Pinpoint the cell where the given text exists, returning its [X, Y] midpoint coordinate. 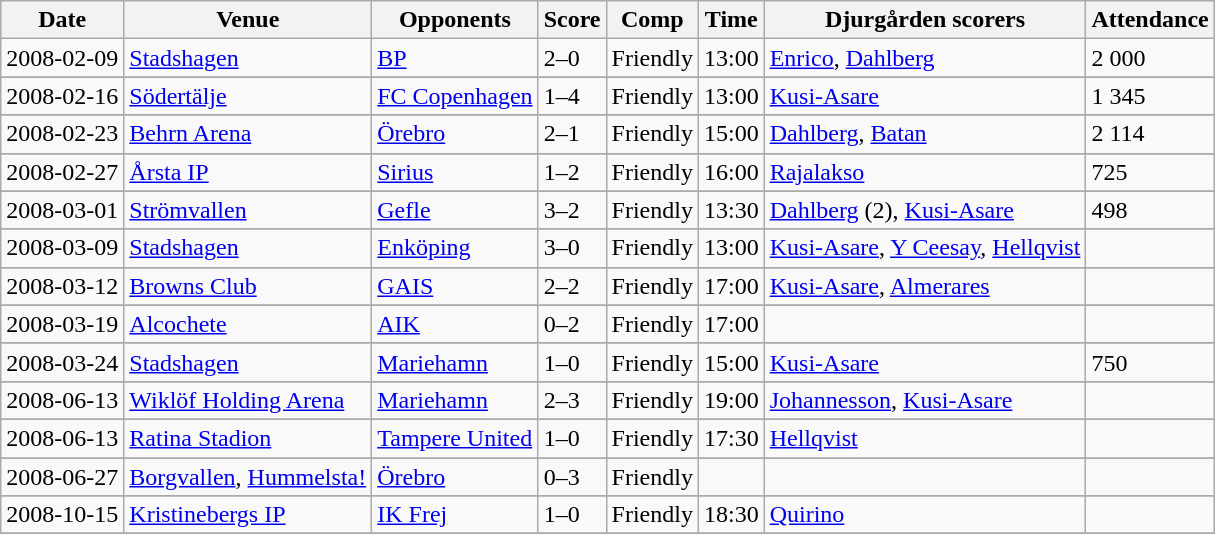
2008-02-09 [62, 58]
0–3 [572, 477]
Södertälje [248, 96]
1–2 [572, 172]
Djurgården scorers [925, 20]
Sirius [455, 172]
Attendance [1150, 20]
3–0 [572, 248]
725 [1150, 172]
Venue [248, 20]
498 [1150, 210]
2008-02-16 [62, 96]
2–0 [572, 58]
Opponents [455, 20]
GAIS [455, 286]
Gefle [455, 210]
Borgvallen, Hummelsta! [248, 477]
2 114 [1150, 134]
Kusi-Asare, Almerares [925, 286]
Behrn Arena [248, 134]
IK Frej [455, 515]
13:30 [731, 210]
2–1 [572, 134]
Wiklöf Holding Arena [248, 400]
Strömvallen [248, 210]
16:00 [731, 172]
FC Copenhagen [455, 96]
3–2 [572, 210]
2008-03-24 [62, 362]
Score [572, 20]
1–4 [572, 96]
Årsta IP [248, 172]
Dahlberg, Batan [925, 134]
Enrico, Dahlberg [925, 58]
2008-03-12 [62, 286]
2008-06-27 [62, 477]
Comp [652, 20]
0–2 [572, 324]
2008-02-23 [62, 134]
2008-03-09 [62, 248]
Browns Club [248, 286]
2008-10-15 [62, 515]
Enköping [455, 248]
17:30 [731, 438]
Date [62, 20]
19:00 [731, 400]
Johannesson, Kusi-Asare [925, 400]
Hellqvist [925, 438]
2008-03-01 [62, 210]
18:30 [731, 515]
Tampere United [455, 438]
1 345 [1150, 96]
750 [1150, 362]
Ratina Stadion [248, 438]
Dahlberg (2), Kusi-Asare [925, 210]
2008-03-19 [62, 324]
Quirino [925, 515]
Alcochete [248, 324]
AIK [455, 324]
Time [731, 20]
2008-02-27 [62, 172]
Kusi-Asare, Y Ceesay, Hellqvist [925, 248]
Rajalakso [925, 172]
Kristinebergs IP [248, 515]
2–3 [572, 400]
2–2 [572, 286]
2 000 [1150, 58]
BP [455, 58]
